Pinpoint the cell where the given text exists, returning its [X, Y] midpoint coordinate. 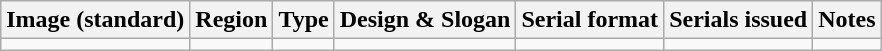
Serials issued [738, 20]
Design & Slogan [425, 20]
Type [304, 20]
Image (standard) [96, 20]
Region [232, 20]
Notes [847, 20]
Serial format [590, 20]
